Scan for the cell matching the given text and deliver its [x, y] coordinate at center. 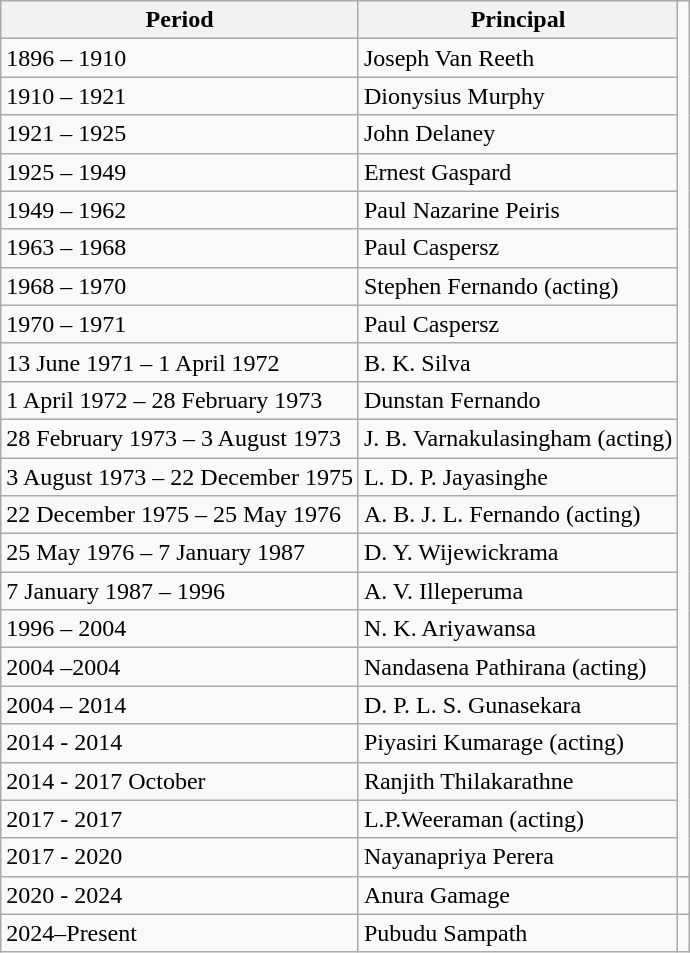
2014 - 2017 October [180, 781]
N. K. Ariyawansa [518, 629]
1949 – 1962 [180, 210]
A. B. J. L. Fernando (acting) [518, 515]
John Delaney [518, 134]
Dunstan Fernando [518, 400]
Pubudu Sampath [518, 933]
25 May 1976 – 7 January 1987 [180, 553]
Stephen Fernando (acting) [518, 286]
2004 –2004 [180, 667]
3 August 1973 – 22 December 1975 [180, 477]
2017 - 2017 [180, 819]
D. Y. Wijewickrama [518, 553]
1925 – 1949 [180, 172]
13 June 1971 – 1 April 1972 [180, 362]
A. V. Illeperuma [518, 591]
2020 - 2024 [180, 895]
1 April 1972 – 28 February 1973 [180, 400]
2014 - 2014 [180, 743]
2017 - 2020 [180, 857]
Nandasena Pathirana (acting) [518, 667]
28 February 1973 – 3 August 1973 [180, 438]
1996 – 2004 [180, 629]
2004 – 2014 [180, 705]
D. P. L. S. Gunasekara [518, 705]
Period [180, 20]
Nayanapriya Perera [518, 857]
B. K. Silva [518, 362]
Anura Gamage [518, 895]
22 December 1975 – 25 May 1976 [180, 515]
Paul Nazarine Peiris [518, 210]
1910 – 1921 [180, 96]
Joseph Van Reeth [518, 58]
Dionysius Murphy [518, 96]
1921 – 1925 [180, 134]
Piyasiri Kumarage (acting) [518, 743]
Ranjith Thilakarathne [518, 781]
1963 – 1968 [180, 248]
L. D. P. Jayasinghe [518, 477]
1968 – 1970 [180, 286]
2024–Present [180, 933]
Principal [518, 20]
L.P.Weeraman (acting) [518, 819]
J. B. Varnakulasingham (acting) [518, 438]
1970 – 1971 [180, 324]
Ernest Gaspard [518, 172]
7 January 1987 – 1996 [180, 591]
1896 – 1910 [180, 58]
